For the text-containing cell, return its midpoint in (X, Y) coordinate format. 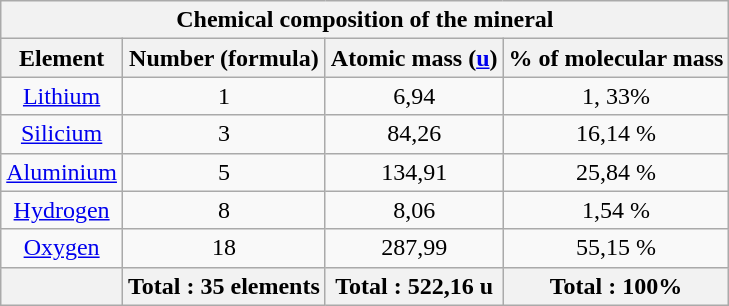
18 (224, 248)
5 (224, 172)
84,26 (414, 134)
1, 33% (616, 96)
Total : 100% (616, 286)
1 (224, 96)
1,54 % (616, 210)
Oxygen (62, 248)
287,99 (414, 248)
Atomic mass (u) (414, 58)
8,06 (414, 210)
Chemical composition of the mineral (365, 20)
Element (62, 58)
25,84 % (616, 172)
Total : 35 elements (224, 286)
% of molecular mass (616, 58)
55,15 % (616, 248)
134,91 (414, 172)
Total : 522,16 u (414, 286)
16,14 % (616, 134)
8 (224, 210)
Aluminium (62, 172)
Silicium (62, 134)
Hydrogen (62, 210)
6,94 (414, 96)
3 (224, 134)
Number (formula) (224, 58)
Lithium (62, 96)
